For the text-containing cell, return its midpoint in [x, y] coordinate format. 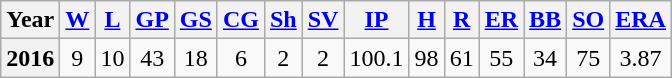
R [462, 20]
43 [152, 58]
W [78, 20]
34 [546, 58]
ER [501, 20]
10 [112, 58]
SO [588, 20]
SV [323, 20]
L [112, 20]
9 [78, 58]
61 [462, 58]
Year [30, 20]
75 [588, 58]
55 [501, 58]
2016 [30, 58]
H [426, 20]
6 [240, 58]
100.1 [376, 58]
IP [376, 20]
3.87 [641, 58]
CG [240, 20]
98 [426, 58]
ERA [641, 20]
GP [152, 20]
BB [546, 20]
GS [196, 20]
Sh [283, 20]
18 [196, 58]
